Pinpoint the cell where the given text exists, returning its (x, y) midpoint coordinate. 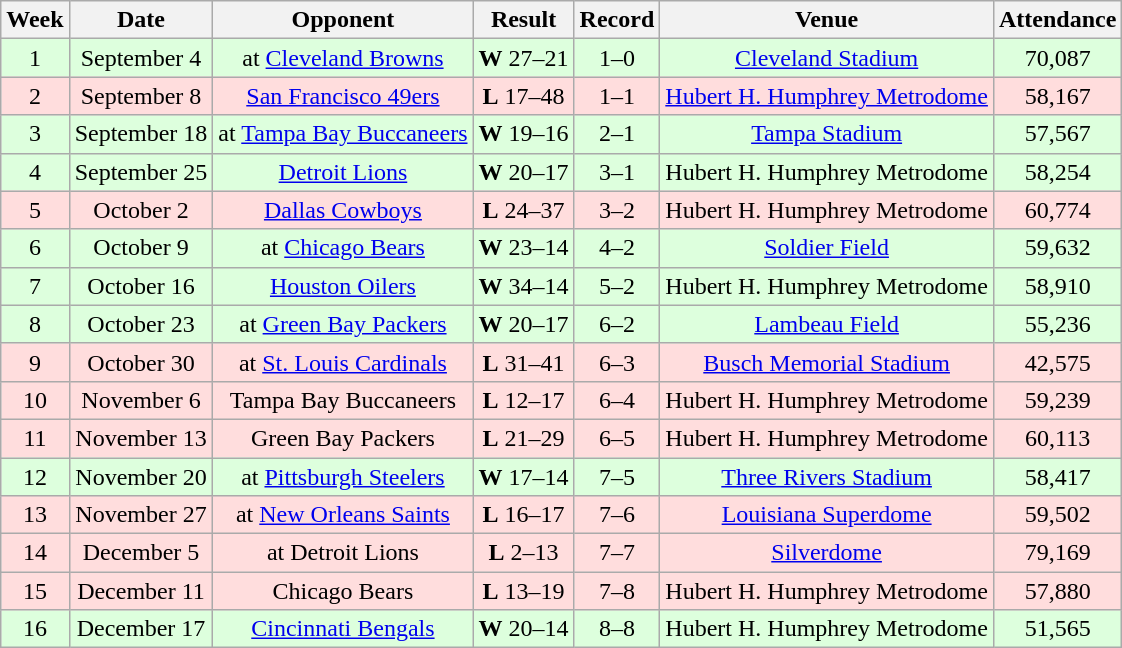
September 8 (141, 96)
16 (35, 629)
Tampa Stadium (827, 134)
November 27 (141, 515)
Cleveland Stadium (827, 58)
L 21–29 (524, 438)
L 13–19 (524, 591)
Silverdome (827, 553)
W 17–14 (524, 477)
58,910 (1057, 286)
60,774 (1057, 210)
3–1 (617, 172)
W 19–16 (524, 134)
Houston Oilers (343, 286)
Busch Memorial Stadium (827, 362)
1–1 (617, 96)
58,417 (1057, 477)
L 31–41 (524, 362)
8 (35, 324)
4 (35, 172)
November 20 (141, 477)
42,575 (1057, 362)
Attendance (1057, 20)
L 2–13 (524, 553)
7–6 (617, 515)
W 27–21 (524, 58)
Opponent (343, 20)
Detroit Lions (343, 172)
Result (524, 20)
September 18 (141, 134)
December 11 (141, 591)
Dallas Cowboys (343, 210)
October 9 (141, 248)
Lambeau Field (827, 324)
at Tampa Bay Buccaneers (343, 134)
3–2 (617, 210)
6 (35, 248)
W 23–14 (524, 248)
5–2 (617, 286)
51,565 (1057, 629)
at Green Bay Packers (343, 324)
6–4 (617, 400)
15 (35, 591)
9 (35, 362)
5 (35, 210)
Date (141, 20)
7 (35, 286)
November 6 (141, 400)
1–0 (617, 58)
September 4 (141, 58)
10 (35, 400)
70,087 (1057, 58)
Cincinnati Bengals (343, 629)
November 13 (141, 438)
12 (35, 477)
4–2 (617, 248)
Record (617, 20)
57,567 (1057, 134)
8–8 (617, 629)
3 (35, 134)
L 17–48 (524, 96)
2 (35, 96)
W 20–14 (524, 629)
L 24–37 (524, 210)
Three Rivers Stadium (827, 477)
Green Bay Packers (343, 438)
58,167 (1057, 96)
Tampa Bay Buccaneers (343, 400)
October 2 (141, 210)
September 25 (141, 172)
L 16–17 (524, 515)
at Pittsburgh Steelers (343, 477)
December 5 (141, 553)
San Francisco 49ers (343, 96)
59,632 (1057, 248)
7–5 (617, 477)
60,113 (1057, 438)
Soldier Field (827, 248)
at St. Louis Cardinals (343, 362)
6–5 (617, 438)
13 (35, 515)
57,880 (1057, 591)
14 (35, 553)
58,254 (1057, 172)
7–7 (617, 553)
59,502 (1057, 515)
October 30 (141, 362)
at New Orleans Saints (343, 515)
Chicago Bears (343, 591)
2–1 (617, 134)
W 34–14 (524, 286)
at Chicago Bears (343, 248)
at Detroit Lions (343, 553)
6–3 (617, 362)
at Cleveland Browns (343, 58)
79,169 (1057, 553)
59,239 (1057, 400)
Louisiana Superdome (827, 515)
October 16 (141, 286)
Venue (827, 20)
L 12–17 (524, 400)
55,236 (1057, 324)
1 (35, 58)
6–2 (617, 324)
11 (35, 438)
7–8 (617, 591)
October 23 (141, 324)
Week (35, 20)
December 17 (141, 629)
